From the cell containing the given text, extract its center point as (x, y) coordinate. 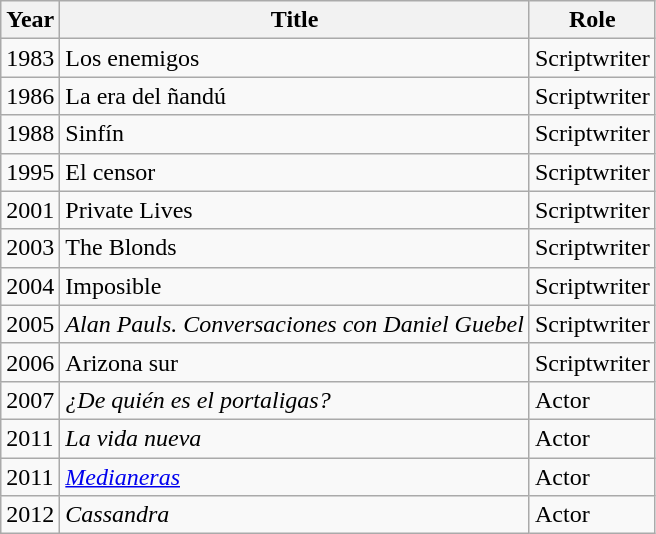
Title (295, 20)
1986 (30, 96)
2004 (30, 286)
1983 (30, 58)
Los enemigos (295, 58)
El censor (295, 172)
2012 (30, 515)
Sinfín (295, 134)
Medianeras (295, 477)
2003 (30, 248)
Alan Pauls. Conversaciones con Daniel Guebel (295, 324)
¿De quién es el portaligas? (295, 400)
2007 (30, 400)
The Blonds (295, 248)
2006 (30, 362)
La vida nueva (295, 438)
Year (30, 20)
Arizona sur (295, 362)
1995 (30, 172)
Cassandra (295, 515)
2005 (30, 324)
1988 (30, 134)
2001 (30, 210)
Role (592, 20)
La era del ñandú (295, 96)
Imposible (295, 286)
Private Lives (295, 210)
